Output the (x, y) coordinate of the center of the cell containing the given text.  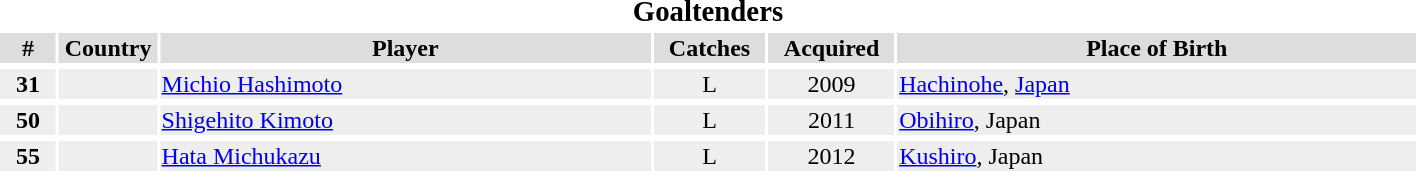
55 (28, 156)
Hachinohe, Japan (1157, 84)
2011 (832, 120)
Catches (709, 48)
50 (28, 120)
Place of Birth (1157, 48)
Player (405, 48)
Kushiro, Japan (1157, 156)
Shigehito Kimoto (405, 120)
2009 (832, 84)
Obihiro, Japan (1157, 120)
Country (108, 48)
Acquired (832, 48)
Hata Michukazu (405, 156)
Michio Hashimoto (405, 84)
31 (28, 84)
2012 (832, 156)
# (28, 48)
